Pinpoint the cell where the given text exists, returning its (x, y) midpoint coordinate. 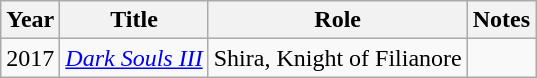
Title (134, 20)
Year (30, 20)
Notes (501, 20)
2017 (30, 58)
Role (338, 20)
Shira, Knight of Filianore (338, 58)
Dark Souls III (134, 58)
